Output the [X, Y] coordinate of the center of the cell containing the given text.  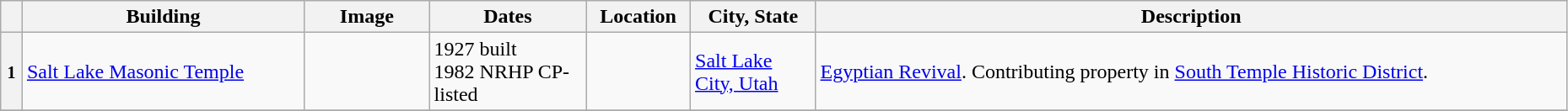
1 [12, 71]
Egyptian Revival. Contributing property in South Temple Historic District. [1191, 71]
Building [163, 17]
Description [1191, 17]
City, State [754, 17]
1927 built1982 NRHP CP-listed [508, 71]
Salt Lake City, Utah [754, 71]
Dates [508, 17]
Image [368, 17]
Salt Lake Masonic Temple [163, 71]
Location [639, 17]
